Extract the [X, Y] coordinate from the center of the cell holding the provided text.  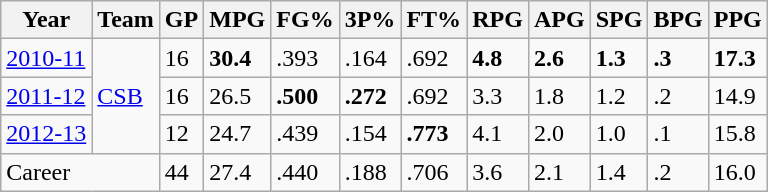
2.0 [559, 134]
15.8 [738, 134]
.3 [678, 58]
27.4 [238, 172]
.154 [370, 134]
30.4 [238, 58]
3.6 [498, 172]
.393 [305, 58]
1.3 [619, 58]
.500 [305, 96]
3P% [370, 20]
44 [181, 172]
Career [80, 172]
1.0 [619, 134]
CSB [126, 96]
.164 [370, 58]
.706 [434, 172]
.440 [305, 172]
12 [181, 134]
24.7 [238, 134]
BPG [678, 20]
GP [181, 20]
1.8 [559, 96]
Year [46, 20]
Team [126, 20]
14.9 [738, 96]
RPG [498, 20]
FG% [305, 20]
17.3 [738, 58]
.272 [370, 96]
APG [559, 20]
.773 [434, 134]
2.6 [559, 58]
2.1 [559, 172]
SPG [619, 20]
2012-13 [46, 134]
2010-11 [46, 58]
PPG [738, 20]
.1 [678, 134]
3.3 [498, 96]
MPG [238, 20]
.439 [305, 134]
4.8 [498, 58]
FT% [434, 20]
1.2 [619, 96]
16.0 [738, 172]
4.1 [498, 134]
26.5 [238, 96]
2011-12 [46, 96]
.188 [370, 172]
1.4 [619, 172]
